From the cell containing the given text, extract its center point as (X, Y) coordinate. 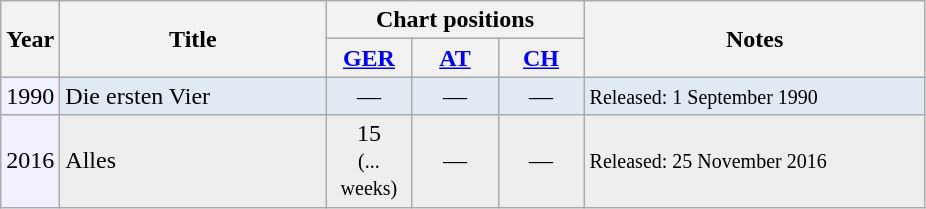
Chart positions (455, 20)
Year (30, 39)
Notes (754, 39)
CH (541, 58)
2016 (30, 161)
AT (455, 58)
Die ersten Vier (193, 96)
GER (369, 58)
Released: 25 November 2016 (754, 161)
Released: 1 September 1990 (754, 96)
Title (193, 39)
Alles (193, 161)
1990 (30, 96)
15(... weeks) (369, 161)
